Output the (x, y) coordinate of the center of the cell containing the given text.  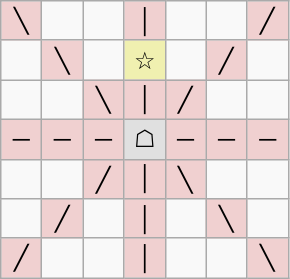
☆ (144, 60)
☖ (144, 139)
